Scan for the cell matching the given text and deliver its [x, y] coordinate at center. 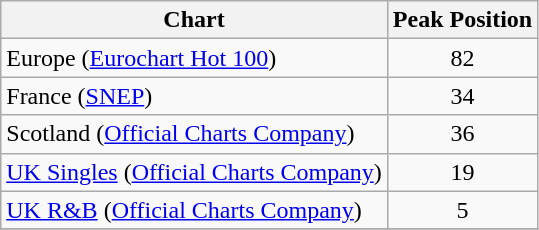
UK Singles (Official Charts Company) [194, 172]
Europe (Eurochart Hot 100) [194, 58]
34 [462, 96]
Chart [194, 20]
82 [462, 58]
Scotland (Official Charts Company) [194, 134]
36 [462, 134]
France (SNEP) [194, 96]
19 [462, 172]
5 [462, 210]
Peak Position [462, 20]
UK R&B (Official Charts Company) [194, 210]
